Determine the (x, y) coordinate at the center of the cell enclosing the given text.  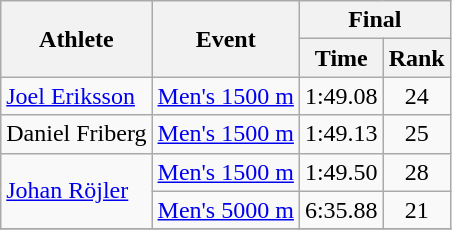
28 (416, 172)
Final (374, 20)
Daniel Friberg (76, 134)
1:49.13 (341, 134)
21 (416, 210)
Rank (416, 58)
1:49.08 (341, 96)
Men's 5000 m (226, 210)
24 (416, 96)
25 (416, 134)
1:49.50 (341, 172)
Joel Eriksson (76, 96)
Johan Röjler (76, 191)
Time (341, 58)
Athlete (76, 39)
6:35.88 (341, 210)
Event (226, 39)
